Detect which cell encompasses the target text, then output its [x, y] center coordinate. 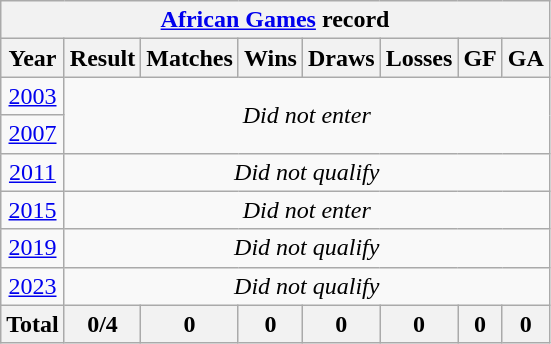
2011 [33, 172]
GF [480, 58]
Wins [270, 58]
2007 [33, 134]
2019 [33, 248]
0/4 [102, 324]
Result [102, 58]
2023 [33, 286]
Total [33, 324]
Year [33, 58]
African Games record [276, 20]
Draws [341, 58]
2015 [33, 210]
GA [526, 58]
Losses [419, 58]
Matches [190, 58]
2003 [33, 96]
